Search for the cell housing the specified text and yield its (x, y) center coordinate. 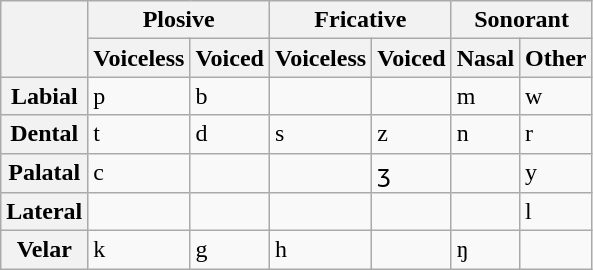
t (139, 134)
ŋ (485, 250)
g (230, 250)
w (556, 96)
p (139, 96)
h (320, 250)
z (412, 134)
d (230, 134)
Dental (44, 134)
k (139, 250)
Lateral (44, 212)
ʒ (412, 173)
y (556, 173)
l (556, 212)
s (320, 134)
Other (556, 58)
b (230, 96)
m (485, 96)
Nasal (485, 58)
Sonorant (522, 20)
Labial (44, 96)
Palatal (44, 173)
Plosive (179, 20)
n (485, 134)
r (556, 134)
Fricative (360, 20)
Velar (44, 250)
c (139, 173)
